Determine the (x, y) coordinate at the center of the cell enclosing the given text.  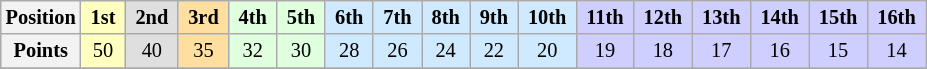
8th (446, 17)
2nd (152, 17)
14th (779, 17)
28 (349, 51)
4th (253, 17)
6th (349, 17)
30 (301, 51)
32 (253, 51)
24 (446, 51)
19 (604, 51)
5th (301, 17)
15 (838, 51)
16 (779, 51)
11th (604, 17)
7th (397, 17)
9th (494, 17)
16th (896, 17)
18 (663, 51)
1st (104, 17)
22 (494, 51)
17 (721, 51)
14 (896, 51)
10th (547, 17)
Points (41, 51)
13th (721, 17)
Position (41, 17)
35 (203, 51)
50 (104, 51)
40 (152, 51)
15th (838, 17)
12th (663, 17)
26 (397, 51)
3rd (203, 17)
20 (547, 51)
